Pinpoint the cell where the given text exists, returning its (x, y) midpoint coordinate. 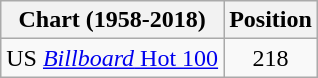
Chart (1958-2018) (112, 20)
Position (271, 20)
218 (271, 58)
US Billboard Hot 100 (112, 58)
